Find where the given text appears and provide that cell's center as [X, Y] coordinate. 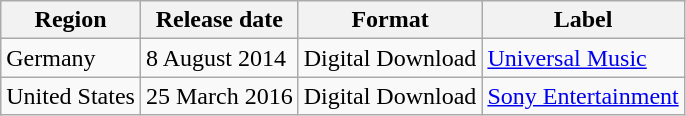
Format [390, 20]
Germany [71, 58]
Region [71, 20]
Label [583, 20]
Release date [219, 20]
8 August 2014 [219, 58]
United States [71, 96]
25 March 2016 [219, 96]
Sony Entertainment [583, 96]
Universal Music [583, 58]
